Detect which cell encompasses the target text, then output its (x, y) center coordinate. 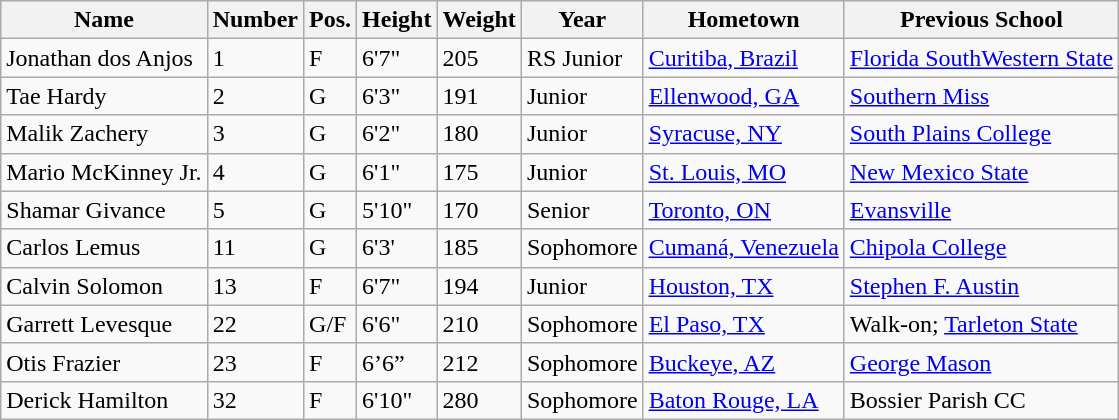
6'6" (397, 324)
13 (255, 286)
Buckeye, AZ (744, 362)
6’6” (397, 362)
Houston, TX (744, 286)
32 (255, 400)
175 (479, 172)
Height (397, 20)
Weight (479, 20)
Carlos Lemus (104, 248)
Hometown (744, 20)
194 (479, 286)
Shamar Givance (104, 210)
1 (255, 58)
Syracuse, NY (744, 134)
Chipola College (981, 248)
6'1" (397, 172)
Derick Hamilton (104, 400)
280 (479, 400)
Florida SouthWestern State (981, 58)
6'10" (397, 400)
Number (255, 20)
205 (479, 58)
El Paso, TX (744, 324)
11 (255, 248)
South Plains College (981, 134)
G/F (330, 324)
6'2" (397, 134)
6'3" (397, 96)
Garrett Levesque (104, 324)
Jonathan dos Anjos (104, 58)
170 (479, 210)
New Mexico State (981, 172)
3 (255, 134)
212 (479, 362)
Mario McKinney Jr. (104, 172)
Stephen F. Austin (981, 286)
191 (479, 96)
Curitiba, Brazil (744, 58)
Pos. (330, 20)
Walk-on; Tarleton State (981, 324)
Evansville (981, 210)
5 (255, 210)
Tae Hardy (104, 96)
Name (104, 20)
Bossier Parish CC (981, 400)
23 (255, 362)
St. Louis, MO (744, 172)
22 (255, 324)
Malik Zachery (104, 134)
Ellenwood, GA (744, 96)
Senior (582, 210)
Otis Frazier (104, 362)
George Mason (981, 362)
185 (479, 248)
4 (255, 172)
5'10" (397, 210)
210 (479, 324)
Baton Rouge, LA (744, 400)
Cumaná, Venezuela (744, 248)
2 (255, 96)
180 (479, 134)
RS Junior (582, 58)
Calvin Solomon (104, 286)
Year (582, 20)
Toronto, ON (744, 210)
Previous School (981, 20)
6'3' (397, 248)
Southern Miss (981, 96)
